Provide the [x, y] coordinate of the cell's center where the given text is located.  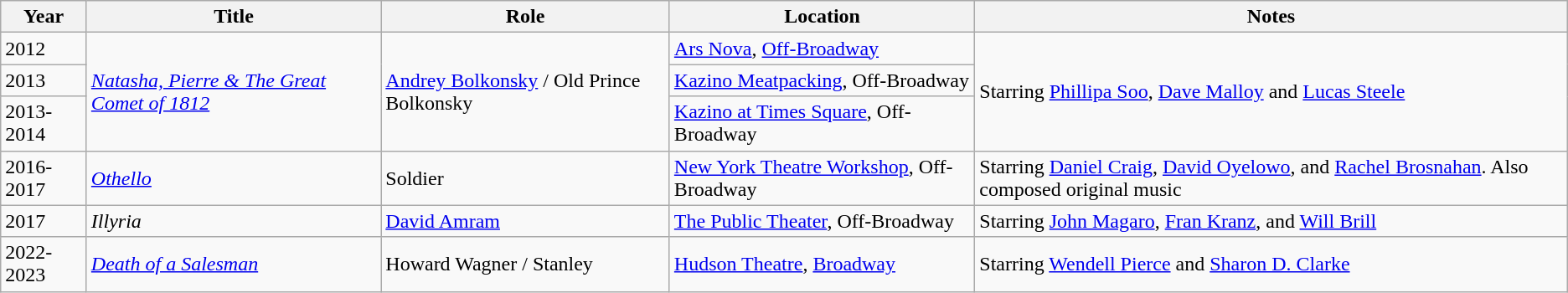
New York Theatre Workshop, Off-Broadway [822, 177]
Starring Phillipa Soo, Dave Malloy and Lucas Steele [1271, 92]
2012 [44, 49]
Soldier [526, 177]
2013 [44, 80]
Kazino at Times Square, Off-Broadway [822, 124]
Location [822, 17]
Andrey Bolkonsky / Old Prince Bolkonsky [526, 92]
David Amram [526, 221]
2017 [44, 221]
Year [44, 17]
The Public Theater, Off-Broadway [822, 221]
Role [526, 17]
Starring Daniel Craig, David Oyelowo, and Rachel Brosnahan. Also composed original music [1271, 177]
Othello [233, 177]
Notes [1271, 17]
Ars Nova, Off-Broadway [822, 49]
Natasha, Pierre & The Great Comet of 1812 [233, 92]
2016-2017 [44, 177]
Death of a Salesman [233, 265]
2013-2014 [44, 124]
Hudson Theatre, Broadway [822, 265]
2022-2023 [44, 265]
Kazino Meatpacking, Off-Broadway [822, 80]
Title [233, 17]
Howard Wagner / Stanley [526, 265]
Starring Wendell Pierce and Sharon D. Clarke [1271, 265]
Illyria [233, 221]
Starring John Magaro, Fran Kranz, and Will Brill [1271, 221]
